Detect which cell encompasses the target text, then output its (X, Y) center coordinate. 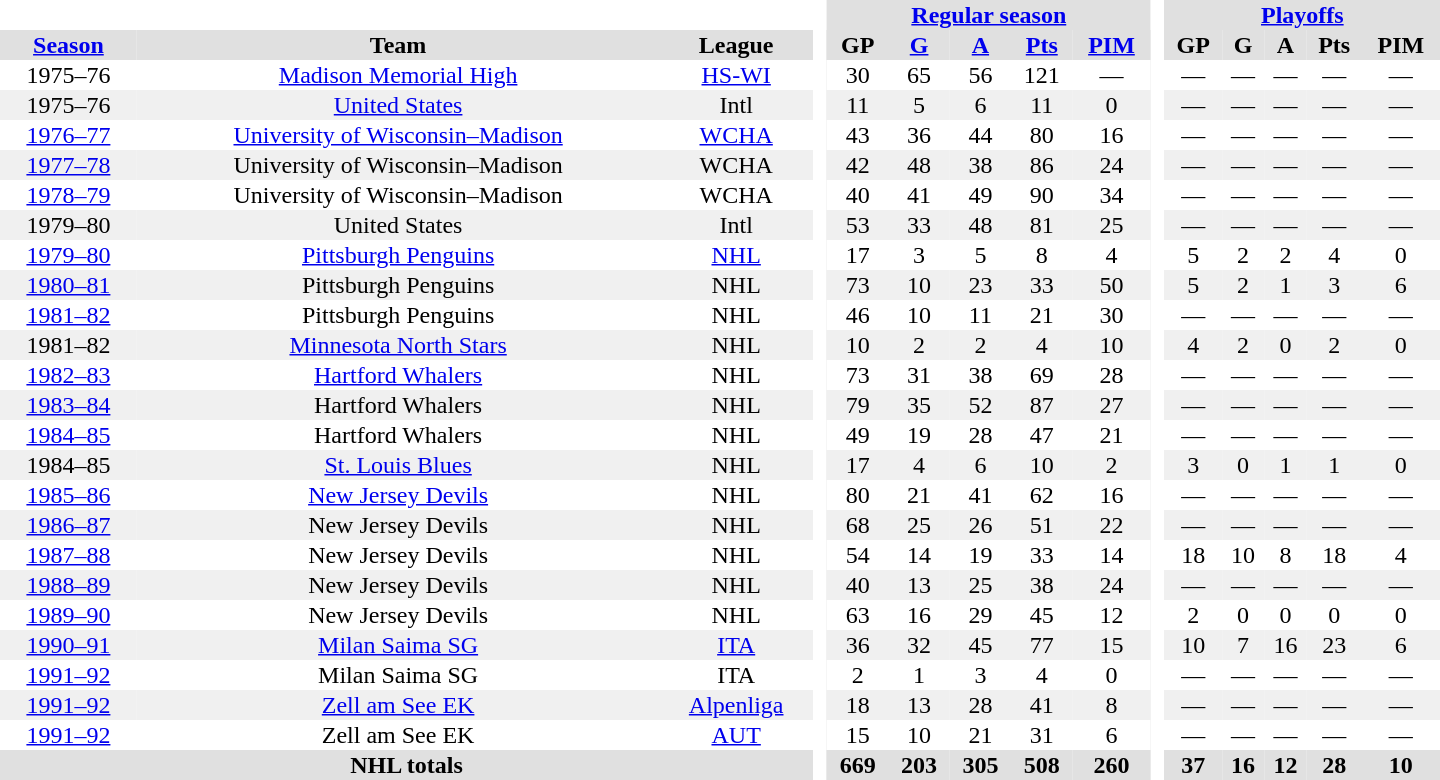
77 (1042, 645)
44 (980, 135)
35 (918, 405)
305 (980, 765)
508 (1042, 765)
1989–90 (68, 615)
Minnesota North Stars (398, 345)
Regular season (988, 15)
260 (1111, 765)
1985–86 (68, 495)
1976–77 (68, 135)
37 (1194, 765)
Team (398, 45)
56 (980, 75)
43 (858, 135)
52 (980, 405)
St. Louis Blues (398, 465)
1978–79 (68, 195)
79 (858, 405)
29 (980, 615)
1980–81 (68, 285)
1987–88 (68, 555)
63 (858, 615)
1982–83 (68, 375)
HS-WI (736, 75)
1990–91 (68, 645)
32 (918, 645)
121 (1042, 75)
Playoffs (1302, 15)
League (736, 45)
1986–87 (68, 525)
54 (858, 555)
81 (1042, 225)
68 (858, 525)
90 (1042, 195)
NHL totals (406, 765)
87 (1042, 405)
47 (1042, 435)
22 (1111, 525)
26 (980, 525)
42 (858, 165)
Alpenliga (736, 705)
62 (1042, 495)
203 (918, 765)
65 (918, 75)
7 (1243, 645)
27 (1111, 405)
1977–78 (68, 165)
51 (1042, 525)
86 (1042, 165)
69 (1042, 375)
1983–84 (68, 405)
53 (858, 225)
Madison Memorial High (398, 75)
34 (1111, 195)
46 (858, 315)
AUT (736, 735)
Season (68, 45)
50 (1111, 285)
1988–89 (68, 585)
669 (858, 765)
